Locate the cell with the specified text and output its (X, Y) center coordinate. 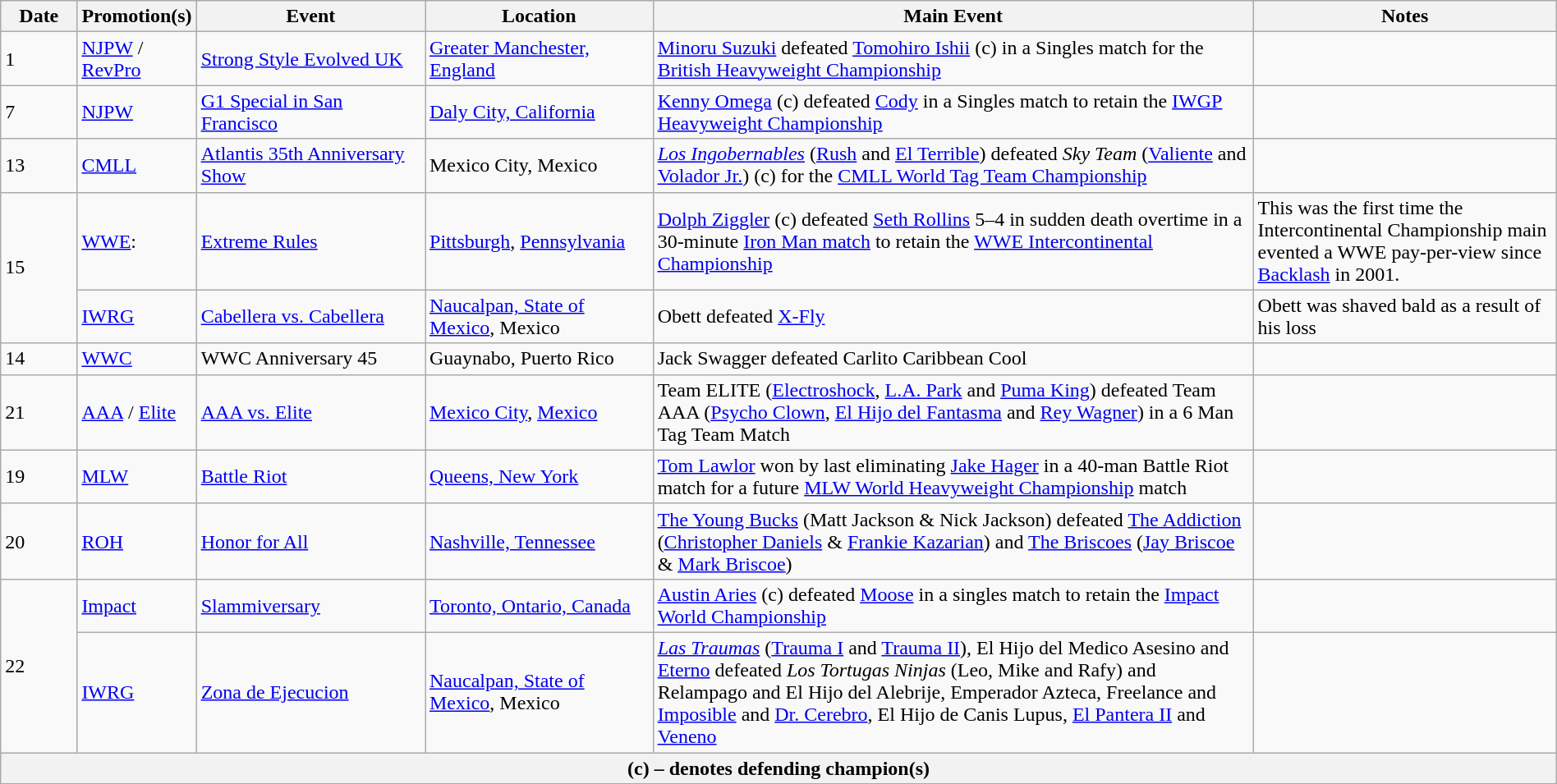
Daly City, California (540, 112)
ROH (136, 541)
1 (39, 59)
Guaynabo, Puerto Rico (540, 359)
Atlantis 35th Anniversary Show (310, 166)
Jack Swagger defeated Carlito Caribbean Cool (953, 359)
Battle Riot (310, 476)
MLW (136, 476)
Event (310, 16)
Dolph Ziggler (c) defeated Seth Rollins 5–4 in sudden death overtime in a 30-minute Iron Man match to retain the WWE Intercontinental Championship (953, 241)
13 (39, 166)
Strong Style Evolved UK (310, 59)
Date (39, 16)
Promotion(s) (136, 16)
Honor for All (310, 541)
WWC Anniversary 45 (310, 359)
Obett defeated X-Fly (953, 317)
Location (540, 16)
7 (39, 112)
14 (39, 359)
Tom Lawlor won by last eliminating Jake Hager in a 40-man Battle Riot match for a future MLW World Heavyweight Championship match (953, 476)
20 (39, 541)
19 (39, 476)
Pittsburgh, Pennsylvania (540, 241)
Toronto, Ontario, Canada (540, 606)
Austin Aries (c) defeated Moose in a singles match to retain the Impact World Championship (953, 606)
NJPW / RevPro (136, 59)
15 (39, 268)
NJPW (136, 112)
Slammiversary (310, 606)
G1 Special in San Francisco (310, 112)
Extreme Rules (310, 241)
Greater Manchester, England (540, 59)
Kenny Omega (c) defeated Cody in a Singles match to retain the IWGP Heavyweight Championship (953, 112)
AAA / Elite (136, 412)
Nashville, Tennessee (540, 541)
Cabellera vs. Cabellera (310, 317)
21 (39, 412)
Queens, New York (540, 476)
Notes (1404, 16)
Obett was shaved bald as a result of his loss (1404, 317)
Los Ingobernables (Rush and El Terrible) defeated Sky Team (Valiente and Volador Jr.) (c) for the CMLL World Tag Team Championship (953, 166)
Minoru Suzuki defeated Tomohiro Ishii (c) in a Singles match for the British Heavyweight Championship (953, 59)
WWC (136, 359)
WWE: (136, 241)
CMLL (136, 166)
Impact (136, 606)
Team ELITE (Electroshock, L.A. Park and Puma King) defeated Team AAA (Psycho Clown, El Hijo del Fantasma and Rey Wagner) in a 6 Man Tag Team Match (953, 412)
Zona de Ejecucion (310, 692)
Main Event (953, 16)
AAA vs. Elite (310, 412)
22 (39, 665)
(c) – denotes defending champion(s) (778, 768)
This was the first time the Intercontinental Championship main evented a WWE pay-per-view since Backlash in 2001. (1404, 241)
